Output the [X, Y] coordinate of the center of the cell containing the given text.  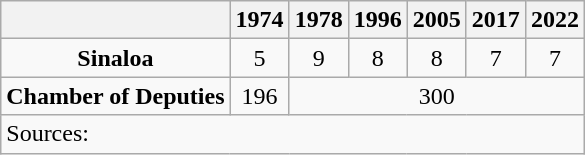
300 [436, 96]
Sinaloa [116, 58]
9 [318, 58]
Chamber of Deputies [116, 96]
1978 [318, 20]
Sources: [293, 134]
5 [260, 58]
2005 [436, 20]
1996 [378, 20]
1974 [260, 20]
2022 [554, 20]
2017 [496, 20]
196 [260, 96]
